Detect which cell encompasses the target text, then output its [x, y] center coordinate. 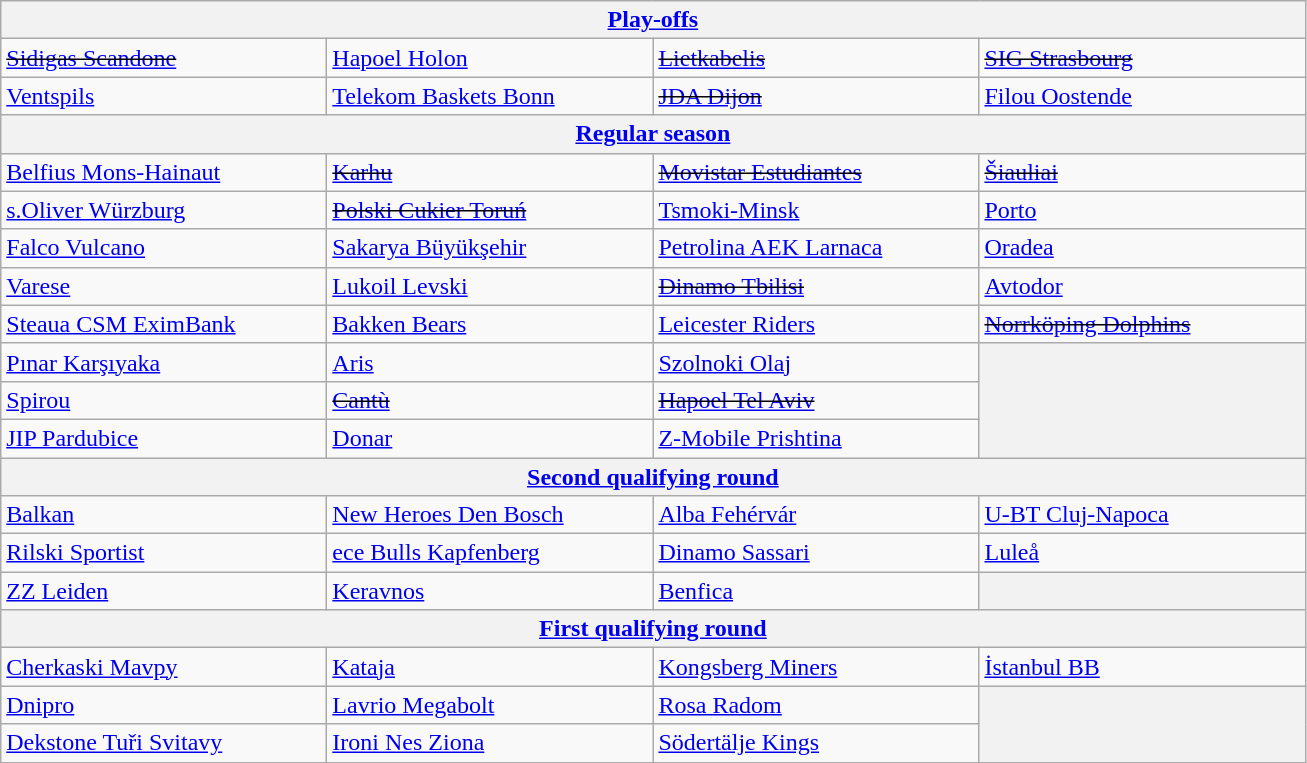
Leicester Riders [816, 324]
Porto [1142, 210]
Telekom Baskets Bonn [490, 96]
Kongsberg Miners [816, 667]
İstanbul BB [1142, 667]
Balkan [164, 515]
Polski Cukier Toruń [490, 210]
U-BT Cluj-Napoca [1142, 515]
Pınar Karşıyaka [164, 362]
Donar [490, 438]
Rosa Radom [816, 705]
Lavrio Megabolt [490, 705]
Regular season [653, 134]
Z-Mobile Prishtina [816, 438]
Keravnos [490, 591]
s.Oliver Würzburg [164, 210]
New Heroes Den Bosch [490, 515]
Dnipro [164, 705]
SIG Strasbourg [1142, 58]
Sidigas Scandone [164, 58]
Södertälje Kings [816, 743]
Movistar Estudiantes [816, 172]
Falco Vulcano [164, 248]
Szolnoki Olaj [816, 362]
Ventspils [164, 96]
Petrolina AEK Larnaca [816, 248]
Oradea [1142, 248]
Belfius Mons-Hainaut [164, 172]
Dinamo Tbilisi [816, 286]
Norrköping Dolphins [1142, 324]
Cantù [490, 400]
Benfica [816, 591]
Hapoel Tel Aviv [816, 400]
Aris [490, 362]
ece Bulls Kapfenberg [490, 553]
Hapoel Holon [490, 58]
Bakken Bears [490, 324]
Play-offs [653, 20]
Alba Fehérvár [816, 515]
JDA Dijon [816, 96]
Tsmoki-Minsk [816, 210]
Spirou [164, 400]
Varese [164, 286]
Rilski Sportist [164, 553]
Second qualifying round [653, 477]
Dinamo Sassari [816, 553]
Luleå [1142, 553]
Dekstone Tuři Svitavy [164, 743]
Avtodor [1142, 286]
Lukoil Levski [490, 286]
Ironi Nes Ziona [490, 743]
Steaua CSM EximBank [164, 324]
Lietkabelis [816, 58]
Sakarya Büyükşehir [490, 248]
Cherkaski Mavpy [164, 667]
Karhu [490, 172]
Šiauliai [1142, 172]
ZZ Leiden [164, 591]
JIP Pardubice [164, 438]
Kataja [490, 667]
First qualifying round [653, 629]
Filou Oostende [1142, 96]
